Detect which cell encompasses the target text, then output its [X, Y] center coordinate. 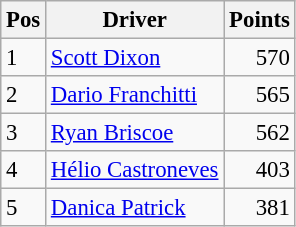
Ryan Briscoe [135, 133]
Danica Patrick [135, 208]
Driver [135, 20]
381 [260, 208]
Points [260, 20]
2 [24, 95]
565 [260, 95]
1 [24, 58]
Scott Dixon [135, 58]
Hélio Castroneves [135, 170]
Dario Franchitti [135, 95]
3 [24, 133]
Pos [24, 20]
5 [24, 208]
4 [24, 170]
403 [260, 170]
562 [260, 133]
570 [260, 58]
